Identify which cell holds the provided text, then report its (x, y) central coordinate. 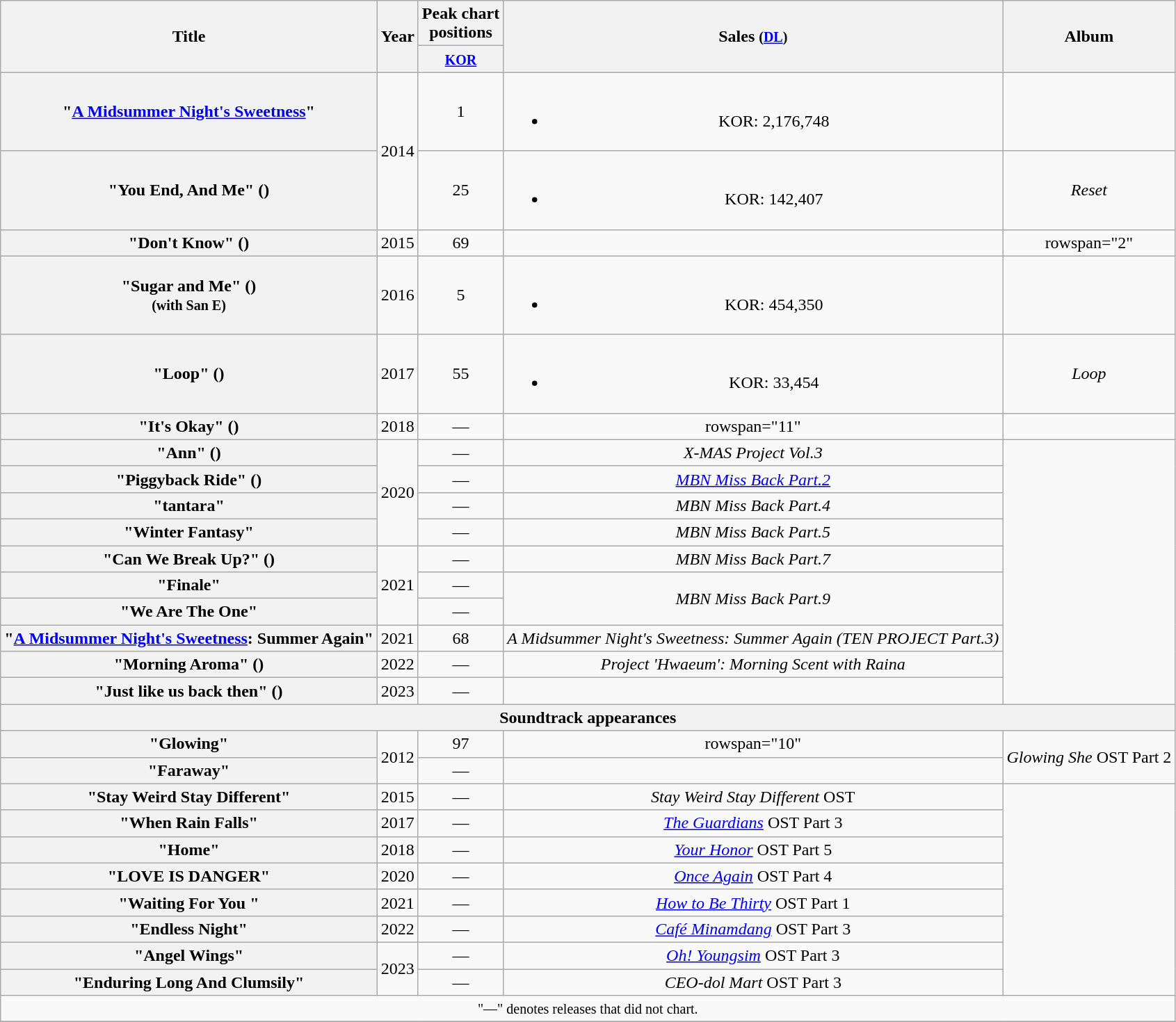
rowspan="2" (1089, 243)
Reset (1089, 190)
MBN Miss Back Part.5 (753, 532)
Album (1089, 36)
MBN Miss Back Part.9 (753, 599)
69 (460, 243)
Sales (DL) (753, 36)
KOR (460, 59)
"Waiting For You " (189, 902)
"Home" (189, 850)
"We Are The One" (189, 612)
Loop (1089, 374)
55 (460, 374)
2014 (398, 151)
"Stay Weird Stay Different" (189, 797)
MBN Miss Back Part.4 (753, 505)
"—" denotes releases that did not chart. (588, 1009)
CEO-dol Mart OST Part 3 (753, 982)
Stay Weird Stay Different OST (753, 797)
Glowing She OST Part 2 (1089, 757)
"Faraway" (189, 770)
"Winter Fantasy" (189, 532)
"You End, And Me" () (189, 190)
"Angel Wings" (189, 955)
"Finale" (189, 585)
"Can We Break Up?" () (189, 558)
Project 'Hwaeum': Morning Scent with Raina (753, 665)
MBN Miss Back Part.2 (753, 479)
Oh! Youngsim OST Part 3 (753, 955)
"Endless Night" (189, 929)
Peak chart positions (460, 24)
"When Rain Falls" (189, 823)
Year (398, 36)
Café Minamdang OST Part 3 (753, 929)
MBN Miss Back Part.7 (753, 558)
"Just like us back then" () (189, 691)
2016 (398, 295)
How to Be Thirty OST Part 1 (753, 902)
5 (460, 295)
KOR: 454,350 (753, 295)
"tantara" (189, 505)
Title (189, 36)
Once Again OST Part 4 (753, 876)
1 (460, 111)
"Glowing" (189, 744)
"Loop" () (189, 374)
"Piggyback Ride" () (189, 479)
68 (460, 638)
rowspan="10" (753, 744)
KOR: 33,454 (753, 374)
"Sugar and Me" ()(with San E) (189, 295)
"A Midsummer Night's Sweetness" (189, 111)
"LOVE IS DANGER" (189, 876)
X-MAS Project Vol.3 (753, 453)
The Guardians OST Part 3 (753, 823)
Soundtrack appearances (588, 717)
KOR: 142,407 (753, 190)
A Midsummer Night's Sweetness: Summer Again (TEN PROJECT Part.3) (753, 638)
"Enduring Long And Clumsily" (189, 982)
"Ann" () (189, 453)
97 (460, 744)
"It's Okay" () (189, 426)
25 (460, 190)
"Don't Know" () (189, 243)
rowspan="11" (753, 426)
KOR: 2,176,748 (753, 111)
2012 (398, 757)
"A Midsummer Night's Sweetness: Summer Again" (189, 638)
"Morning Aroma" () (189, 665)
Your Honor OST Part 5 (753, 850)
